Detect which cell encompasses the target text, then output its [x, y] center coordinate. 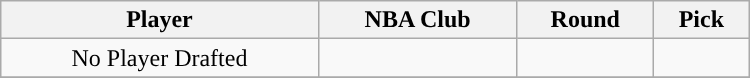
Round [586, 20]
Pick [702, 20]
NBA Club [418, 20]
No Player Drafted [160, 58]
Player [160, 20]
